Determine the [x, y] coordinate at the center of the cell enclosing the given text.  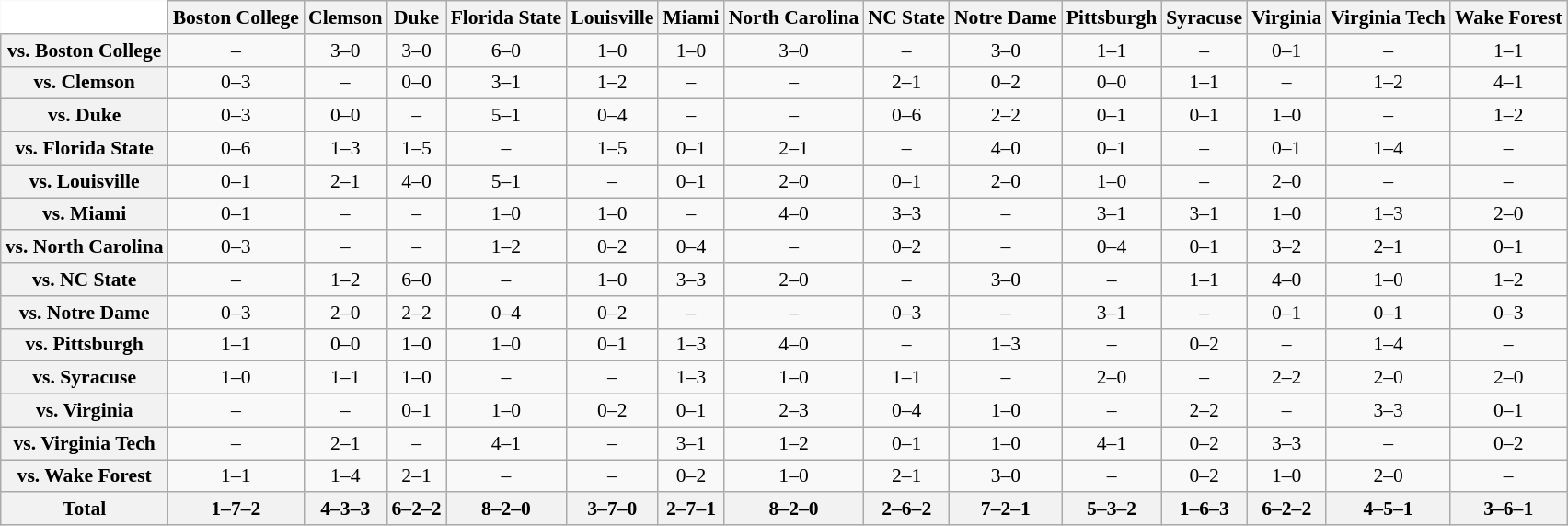
vs. Syracuse [85, 378]
vs. Boston College [85, 51]
Notre Dame [1006, 17]
1–7–2 [236, 509]
5–3–2 [1112, 509]
Miami [690, 17]
North Carolina [794, 17]
vs. Wake Forest [85, 476]
NC State [905, 17]
Clemson [345, 17]
2–3 [794, 411]
vs. Duke [85, 116]
2–7–1 [690, 509]
vs. NC State [85, 280]
vs. Louisville [85, 181]
2–6–2 [905, 509]
Duke [417, 17]
Florida State [506, 17]
vs. Miami [85, 214]
Pittsburgh [1112, 17]
Boston College [236, 17]
4–3–3 [345, 509]
vs. Pittsburgh [85, 345]
3–7–0 [612, 509]
vs. Notre Dame [85, 313]
Total [85, 509]
Virginia Tech [1388, 17]
4–5–1 [1388, 509]
3–2 [1286, 247]
Virginia [1286, 17]
Syracuse [1204, 17]
Wake Forest [1509, 17]
1–6–3 [1204, 509]
Louisville [612, 17]
vs. Florida State [85, 149]
3–6–1 [1509, 509]
vs. Virginia Tech [85, 443]
7–2–1 [1006, 509]
vs. North Carolina [85, 247]
vs. Virginia [85, 411]
vs. Clemson [85, 83]
